Detect which cell encompasses the target text, then output its [X, Y] center coordinate. 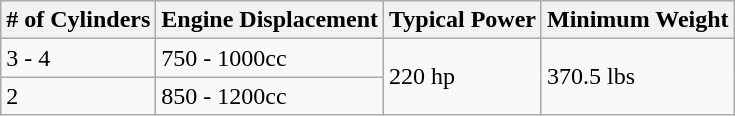
3 - 4 [78, 58]
750 - 1000cc [270, 58]
Engine Displacement [270, 20]
2 [78, 96]
220 hp [463, 77]
Typical Power [463, 20]
850 - 1200cc [270, 96]
370.5 lbs [638, 77]
Minimum Weight [638, 20]
# of Cylinders [78, 20]
